Capture the cell that displays the provided text and extract its (X, Y) central coordinate. 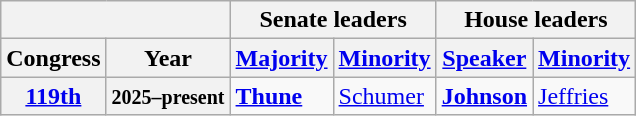
Johnson (484, 96)
House leaders (536, 20)
Thune (282, 96)
Congress (54, 58)
Jeffries (584, 96)
Year (168, 58)
Majority (282, 58)
Schumer (384, 96)
Senate leaders (333, 20)
2025–present (168, 96)
Speaker (484, 58)
119th (54, 96)
